Pinpoint the cell where the given text exists, returning its (x, y) midpoint coordinate. 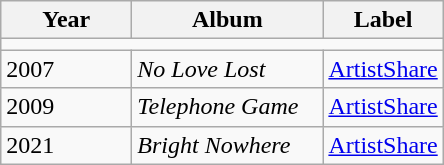
Bright Nowhere (228, 145)
Label (383, 20)
Year (66, 20)
2007 (66, 69)
2009 (66, 107)
Telephone Game (228, 107)
2021 (66, 145)
No Love Lost (228, 69)
Album (228, 20)
